Output the (X, Y) coordinate of the center of the cell containing the given text.  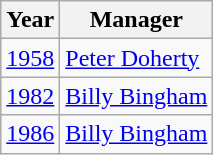
1982 (30, 96)
Manager (136, 20)
Year (30, 20)
1958 (30, 58)
Peter Doherty (136, 58)
1986 (30, 134)
